Search for the cell housing the specified text and yield its [X, Y] center coordinate. 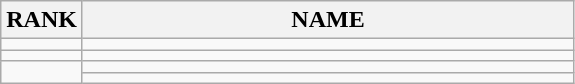
RANK [42, 20]
NAME [328, 20]
